For the text-containing cell, return its midpoint in [X, Y] coordinate format. 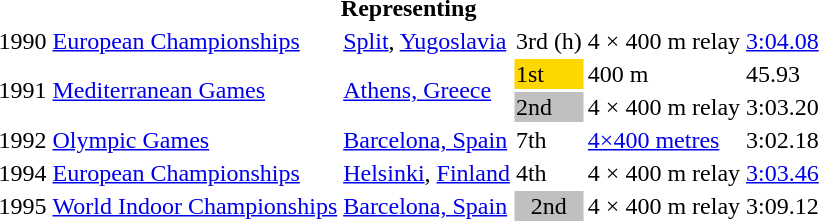
4×400 metres [664, 140]
400 m [664, 74]
Helsinki, Finland [427, 173]
Mediterranean Games [195, 90]
3rd (h) [548, 41]
Olympic Games [195, 140]
4th [548, 173]
Athens, Greece [427, 90]
World Indoor Championships [195, 206]
Split, Yugoslavia [427, 41]
7th [548, 140]
1st [548, 74]
